Capture the cell that displays the provided text and extract its [x, y] central coordinate. 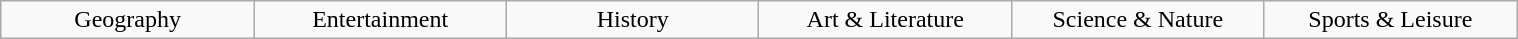
Entertainment [380, 20]
Geography [128, 20]
History [632, 20]
Art & Literature [886, 20]
Science & Nature [1138, 20]
Sports & Leisure [1390, 20]
